Detect which cell encompasses the target text, then output its [X, Y] center coordinate. 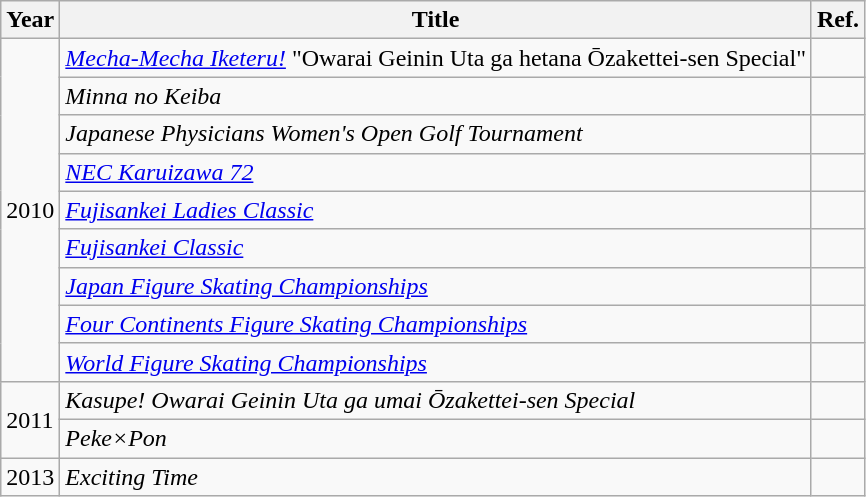
Ref. [838, 20]
Japanese Physicians Women's Open Golf Tournament [436, 134]
Four Continents Figure Skating Championships [436, 324]
2013 [30, 477]
Exciting Time [436, 477]
Title [436, 20]
Kasupe! Owarai Geinin Uta ga umai Ōzakettei-sen Special [436, 400]
2011 [30, 419]
Fujisankei Ladies Classic [436, 210]
Year [30, 20]
Japan Figure Skating Championships [436, 286]
Mecha-Mecha Iketeru! "Owarai Geinin Uta ga hetana Ōzakettei-sen Special" [436, 58]
Minna no Keiba [436, 96]
Peke×Pon [436, 438]
NEC Karuizawa 72 [436, 172]
2010 [30, 210]
Fujisankei Classic [436, 248]
World Figure Skating Championships [436, 362]
